Pinpoint the cell where the given text exists, returning its (x, y) midpoint coordinate. 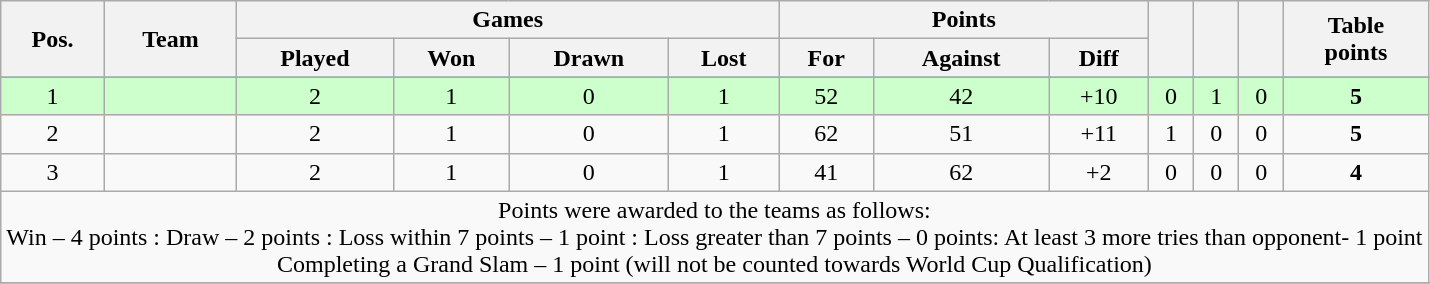
42 (960, 96)
Drawn (589, 58)
4 (1356, 172)
Team (170, 39)
+10 (1099, 96)
3 (53, 172)
Lost (724, 58)
Games (508, 20)
Won (450, 58)
Against (960, 58)
41 (826, 172)
+2 (1099, 172)
For (826, 58)
Diff (1099, 58)
52 (826, 96)
Played (314, 58)
Tablepoints (1356, 39)
Pos. (53, 39)
+11 (1099, 134)
Points (964, 20)
51 (960, 134)
